Locate the cell with the specified text and output its (X, Y) center coordinate. 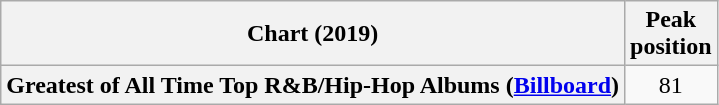
Chart (2019) (313, 34)
Peakposition (671, 34)
81 (671, 85)
Greatest of All Time Top R&B/Hip-Hop Albums (Billboard) (313, 85)
